Identify which cell holds the provided text, then report its [X, Y] central coordinate. 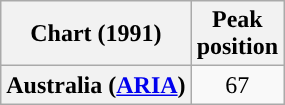
Australia (ARIA) [96, 85]
Peakposition [237, 34]
67 [237, 85]
Chart (1991) [96, 34]
